Search for the cell housing the specified text and yield its [x, y] center coordinate. 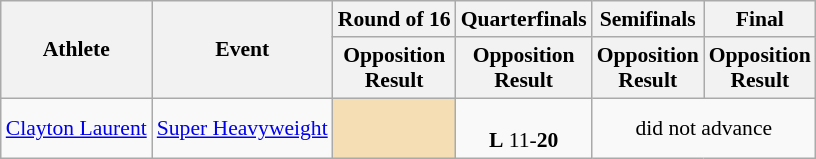
Round of 16 [394, 19]
Semifinals [648, 19]
L 11-20 [524, 128]
Super Heavyweight [242, 128]
Athlete [76, 50]
Clayton Laurent [76, 128]
did not advance [704, 128]
Quarterfinals [524, 19]
Final [760, 19]
Event [242, 50]
